Capture the cell that displays the provided text and extract its (x, y) central coordinate. 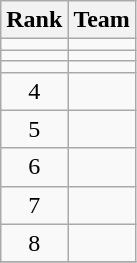
Team (102, 20)
6 (34, 167)
5 (34, 129)
Rank (34, 20)
4 (34, 91)
7 (34, 205)
8 (34, 243)
